Output the [x, y] coordinate of the center of the cell containing the given text.  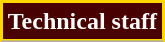
Technical staff [83, 22]
